Locate the cell with the specified text and output its [X, Y] center coordinate. 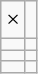
× [14, 20]
